Provide the [X, Y] coordinate of the cell's center where the given text is located.  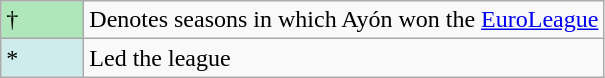
Denotes seasons in which Ayón won the EuroLeague [344, 20]
* [42, 58]
Led the league [344, 58]
† [42, 20]
